Return [X, Y] of the center of cell containing provided text 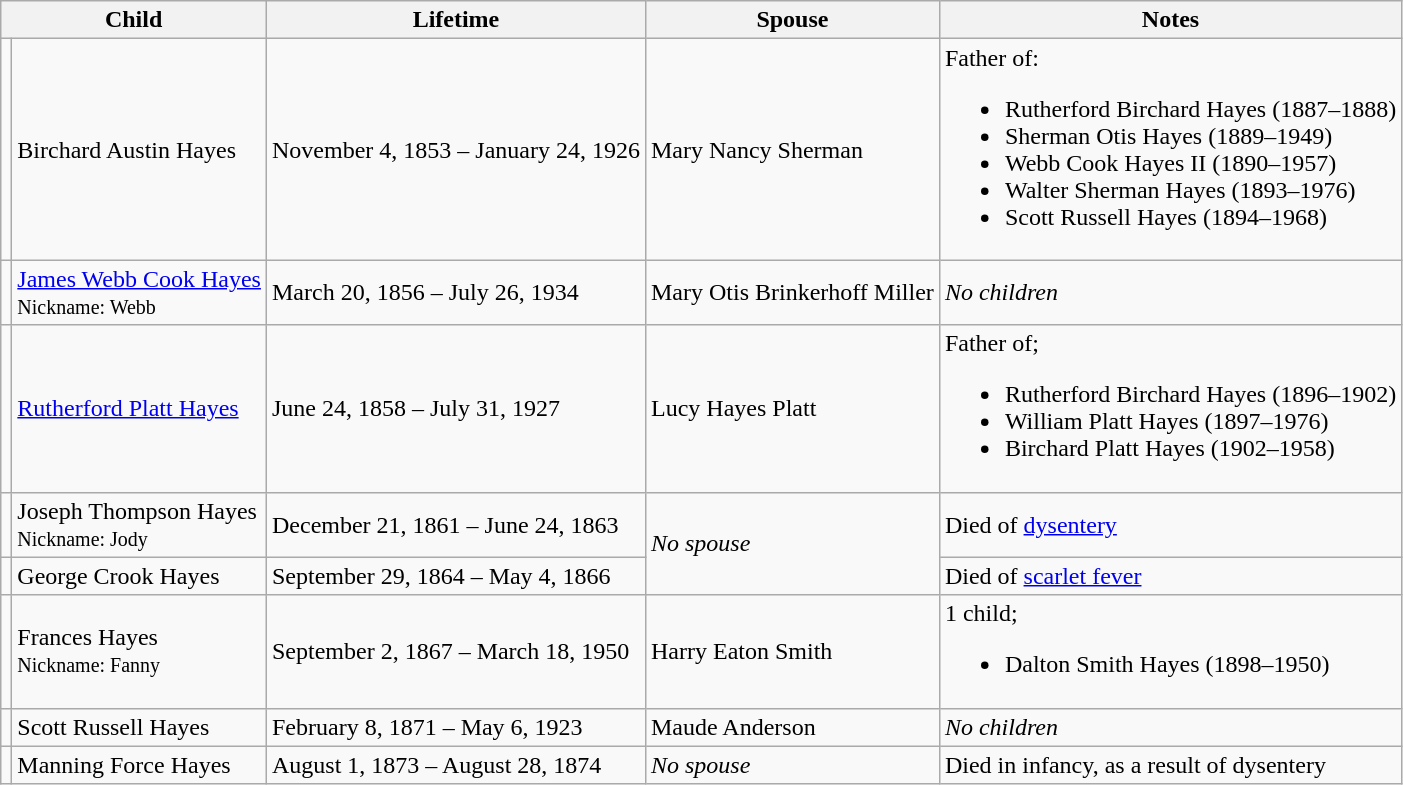
Maude Anderson [792, 727]
1 child;Dalton Smith Hayes (1898–1950) [1170, 652]
Lucy Hayes Platt [792, 408]
George Crook Hayes [140, 576]
Frances HayesNickname: Fanny [140, 652]
James Webb Cook HayesNickname: Webb [140, 292]
Lifetime [456, 20]
August 1, 1873 – August 28, 1874 [456, 765]
Manning Force Hayes [140, 765]
Harry Eaton Smith [792, 652]
Died of scarlet fever [1170, 576]
Father of;Rutherford Birchard Hayes (1896–1902)William Platt Hayes (1897–1976)Birchard Platt Hayes (1902–1958) [1170, 408]
Notes [1170, 20]
Mary Otis Brinkerhoff Miller [792, 292]
Died of dysentery [1170, 524]
Joseph Thompson HayesNickname: Jody [140, 524]
September 29, 1864 – May 4, 1866 [456, 576]
September 2, 1867 – March 18, 1950 [456, 652]
Rutherford Platt Hayes [140, 408]
February 8, 1871 – May 6, 1923 [456, 727]
June 24, 1858 – July 31, 1927 [456, 408]
March 20, 1856 – July 26, 1934 [456, 292]
Died in infancy, as a result of dysentery [1170, 765]
Scott Russell Hayes [140, 727]
Child [134, 20]
November 4, 1853 – January 24, 1926 [456, 150]
December 21, 1861 – June 24, 1863 [456, 524]
Birchard Austin Hayes [140, 150]
Spouse [792, 20]
Mary Nancy Sherman [792, 150]
